Locate the cell with the specified text and output its [x, y] center coordinate. 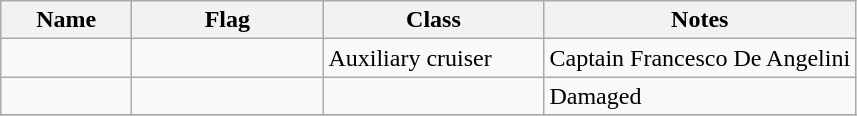
Captain Francesco De Angelini [700, 58]
Flag [228, 20]
Damaged [700, 96]
Class [434, 20]
Auxiliary cruiser [434, 58]
Notes [700, 20]
Name [66, 20]
